Provide the (x, y) coordinate of the cell's center where the given text is located.  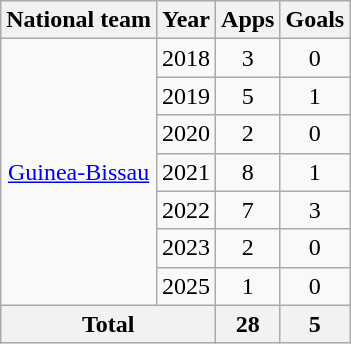
2022 (186, 210)
Guinea-Bissau (79, 172)
2021 (186, 172)
Apps (248, 20)
Goals (315, 20)
2023 (186, 248)
National team (79, 20)
2018 (186, 58)
28 (248, 324)
7 (248, 210)
2020 (186, 134)
Year (186, 20)
8 (248, 172)
Total (108, 324)
2019 (186, 96)
2025 (186, 286)
